Find where the given text appears and provide that cell's center as (X, Y) coordinate. 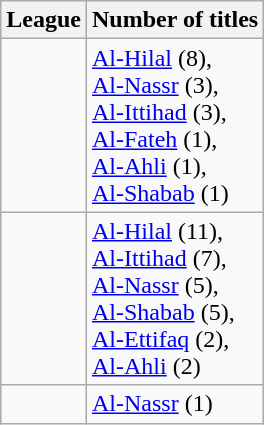
Number of titles (174, 20)
Al-Hilal (11),Al-Ittihad (7),Al-Nassr (5),Al-Shabab (5),Al-Ettifaq (2),Al-Ahli (2) (174, 298)
Al-Hilal (8),Al-Nassr (3),Al-Ittihad (3),Al-Fateh (1),Al-Ahli (1),Al-Shabab (1) (174, 126)
Al-Nassr (1) (174, 404)
League (44, 20)
